Return (x, y) of the center of cell containing provided text 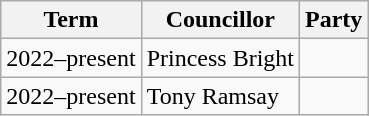
Tony Ramsay (220, 96)
Term (71, 20)
Party (334, 20)
Princess Bright (220, 58)
Councillor (220, 20)
